Determine the (x, y) coordinate at the center of the cell enclosing the given text.  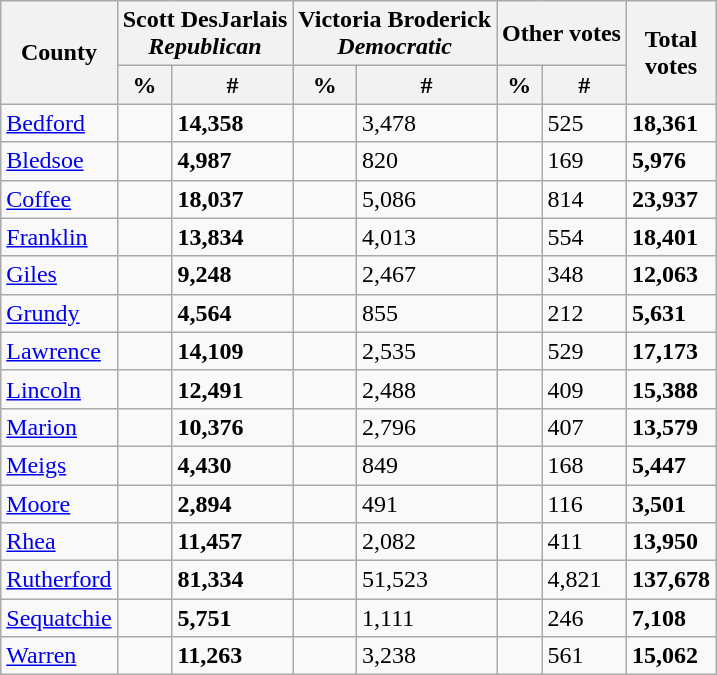
Bledsoe (59, 161)
Moore (59, 503)
5,751 (232, 618)
4,013 (427, 237)
2,894 (232, 503)
15,062 (670, 656)
246 (584, 618)
3,238 (427, 656)
3,501 (670, 503)
Sequatchie (59, 618)
4,564 (232, 313)
4,987 (232, 161)
529 (584, 351)
15,388 (670, 389)
525 (584, 123)
Scott DesJarlaisRepublican (205, 34)
411 (584, 542)
4,821 (584, 580)
Franklin (59, 237)
Lincoln (59, 389)
409 (584, 389)
116 (584, 503)
348 (584, 275)
5,976 (670, 161)
407 (584, 427)
5,631 (670, 313)
Rhea (59, 542)
Coffee (59, 199)
2,796 (427, 427)
County (59, 52)
17,173 (670, 351)
168 (584, 465)
Rutherford (59, 580)
13,579 (670, 427)
13,834 (232, 237)
13,950 (670, 542)
5,447 (670, 465)
14,358 (232, 123)
14,109 (232, 351)
491 (427, 503)
2,082 (427, 542)
561 (584, 656)
5,086 (427, 199)
12,063 (670, 275)
11,263 (232, 656)
849 (427, 465)
2,488 (427, 389)
137,678 (670, 580)
10,376 (232, 427)
814 (584, 199)
Lawrence (59, 351)
18,401 (670, 237)
Meigs (59, 465)
Giles (59, 275)
855 (427, 313)
820 (427, 161)
212 (584, 313)
23,937 (670, 199)
1,111 (427, 618)
Bedford (59, 123)
Marion (59, 427)
9,248 (232, 275)
Other votes (562, 34)
4,430 (232, 465)
7,108 (670, 618)
Grundy (59, 313)
3,478 (427, 123)
Victoria BroderickDemocratic (395, 34)
18,037 (232, 199)
Totalvotes (670, 52)
12,491 (232, 389)
51,523 (427, 580)
554 (584, 237)
18,361 (670, 123)
2,467 (427, 275)
81,334 (232, 580)
2,535 (427, 351)
169 (584, 161)
11,457 (232, 542)
Warren (59, 656)
